Return the [X, Y] coordinate for the center point of the cell that contains the specified text.  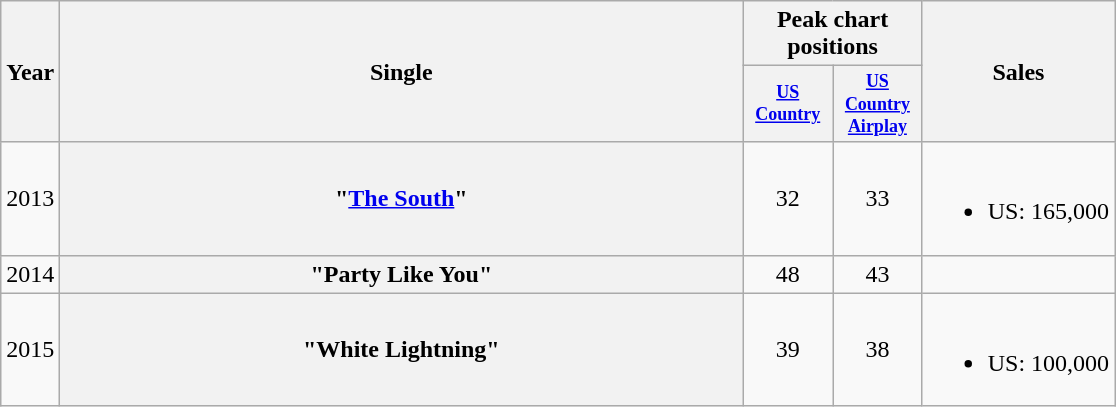
Sales [1018, 72]
39 [788, 350]
43 [878, 274]
2015 [30, 350]
2013 [30, 198]
33 [878, 198]
32 [788, 198]
Peak chartpositions [832, 34]
Single [402, 72]
US Country [788, 104]
38 [878, 350]
US: 165,000 [1018, 198]
US: 100,000 [1018, 350]
US Country Airplay [878, 104]
"Party Like You" [402, 274]
48 [788, 274]
"White Lightning" [402, 350]
2014 [30, 274]
"The South" [402, 198]
Year [30, 72]
